Pinpoint the cell where the given text exists, returning its (X, Y) midpoint coordinate. 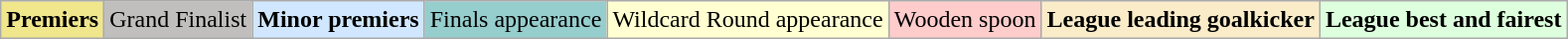
Grand Finalist (179, 20)
Minor premiers (338, 20)
League best and fairest (1443, 20)
Finals appearance (516, 20)
Wooden spoon (965, 20)
Wildcard Round appearance (747, 20)
Premiers (53, 20)
League leading goalkicker (1180, 20)
